Detect which cell encompasses the target text, then output its (X, Y) center coordinate. 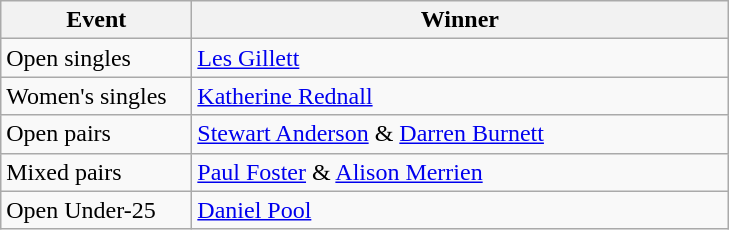
Stewart Anderson & Darren Burnett (460, 134)
Open singles (96, 58)
Open pairs (96, 134)
Women's singles (96, 96)
Open Under-25 (96, 210)
Katherine Rednall (460, 96)
Les Gillett (460, 58)
Event (96, 20)
Winner (460, 20)
Daniel Pool (460, 210)
Mixed pairs (96, 172)
Paul Foster & Alison Merrien (460, 172)
